Detect which cell encompasses the target text, then output its [x, y] center coordinate. 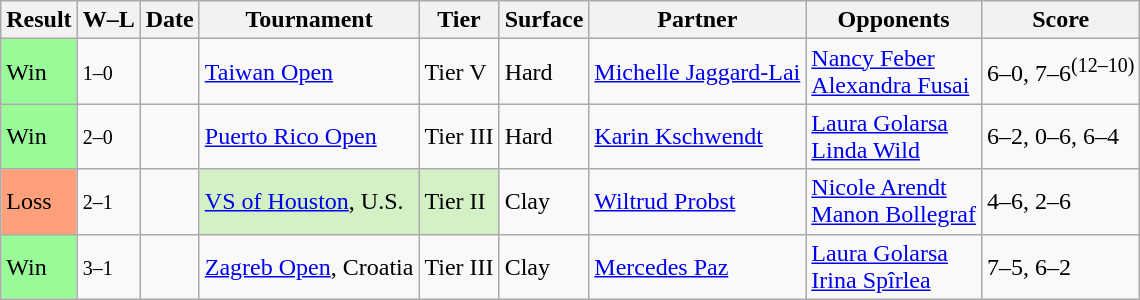
Surface [544, 20]
W–L [108, 20]
Nicole Arendt Manon Bollegraf [894, 202]
2–1 [108, 202]
Nancy Feber Alexandra Fusai [894, 72]
Michelle Jaggard-Lai [698, 72]
Date [170, 20]
Mercedes Paz [698, 266]
3–1 [108, 266]
4–6, 2–6 [1060, 202]
Opponents [894, 20]
Tier II [459, 202]
Laura Golarsa Irina Spîrlea [894, 266]
VS of Houston, U.S. [309, 202]
Puerto Rico Open [309, 136]
Laura Golarsa Linda Wild [894, 136]
Taiwan Open [309, 72]
Result [39, 20]
Karin Kschwendt [698, 136]
1–0 [108, 72]
Tournament [309, 20]
Partner [698, 20]
6–2, 0–6, 6–4 [1060, 136]
7–5, 6–2 [1060, 266]
Score [1060, 20]
Wiltrud Probst [698, 202]
Tier V [459, 72]
6–0, 7–6(12–10) [1060, 72]
Tier [459, 20]
2–0 [108, 136]
Loss [39, 202]
Zagreb Open, Croatia [309, 266]
